For the text-containing cell, return its midpoint in (x, y) coordinate format. 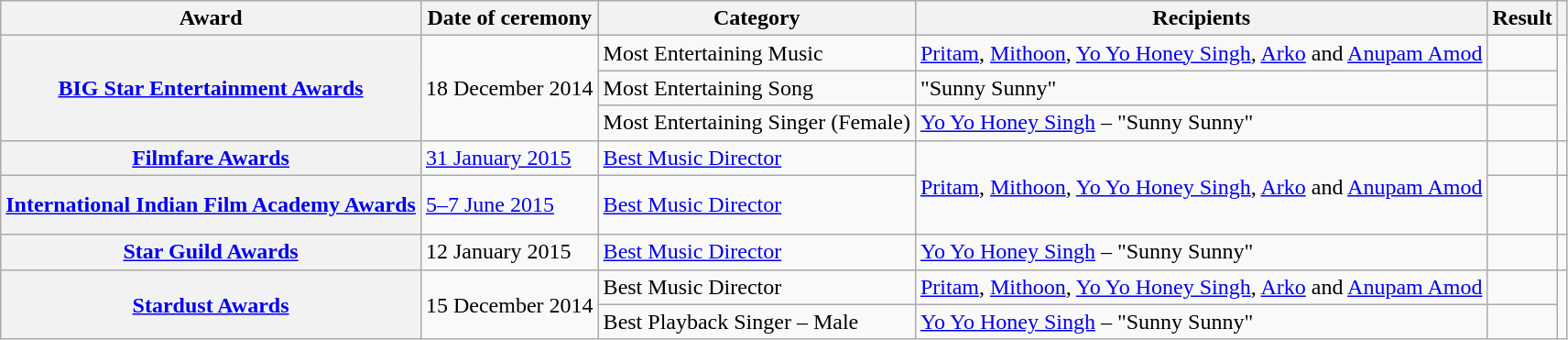
15 December 2014 (509, 304)
Date of ceremony (509, 18)
5–7 June 2015 (509, 205)
Best Playback Singer – Male (757, 322)
"Sunny Sunny" (1202, 88)
Recipients (1202, 18)
Most Entertaining Music (757, 53)
Category (757, 18)
Stardust Awards (211, 304)
18 December 2014 (509, 88)
Result (1522, 18)
Most Entertaining Singer (Female) (757, 123)
31 January 2015 (509, 158)
Most Entertaining Song (757, 88)
12 January 2015 (509, 252)
BIG Star Entertainment Awards (211, 88)
Filmfare Awards (211, 158)
International Indian Film Academy Awards (211, 205)
Award (211, 18)
Star Guild Awards (211, 252)
